Detect which cell encompasses the target text, then output its [X, Y] center coordinate. 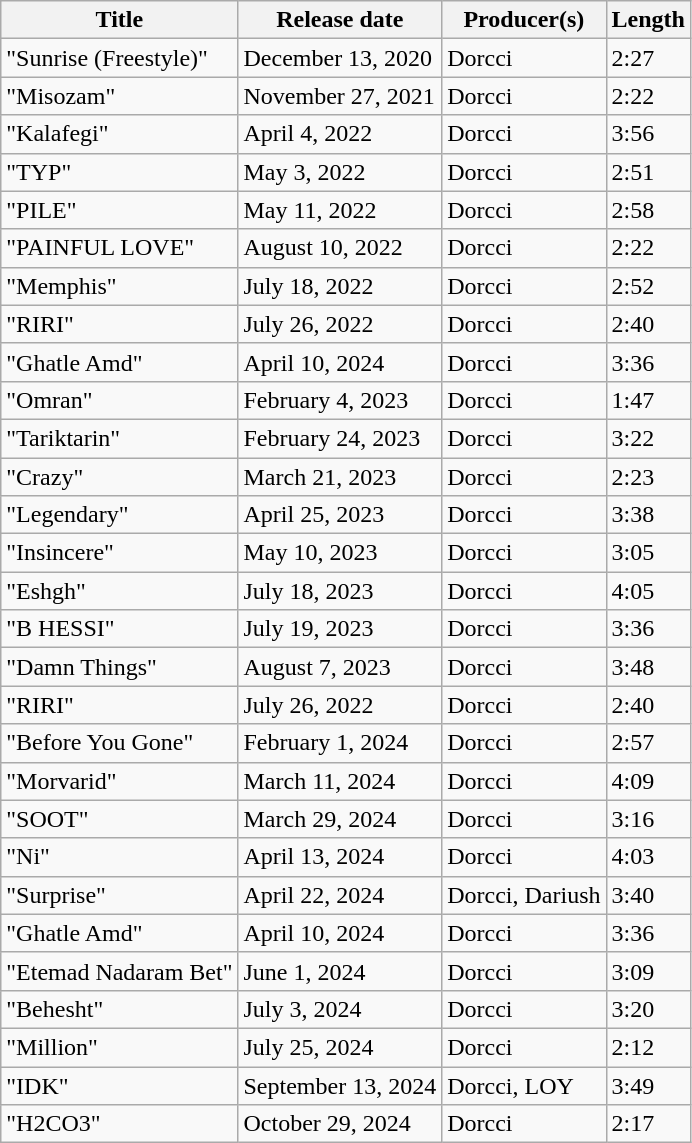
February 24, 2023 [340, 438]
3:22 [648, 438]
2:12 [648, 1047]
November 27, 2021 [340, 96]
1:47 [648, 400]
"Behesht" [120, 1009]
Dorcci, Dariush [524, 895]
"Legendary" [120, 515]
March 21, 2023 [340, 477]
"IDK" [120, 1085]
2:58 [648, 210]
2:51 [648, 172]
"PAINFUL LOVE" [120, 248]
July 18, 2023 [340, 591]
Title [120, 20]
December 13, 2020 [340, 58]
2:27 [648, 58]
3:38 [648, 515]
"Insincere" [120, 553]
2:57 [648, 743]
4:03 [648, 857]
June 1, 2024 [340, 971]
"Million" [120, 1047]
"Kalafegi" [120, 134]
"Sunrise (Freestyle)" [120, 58]
February 4, 2023 [340, 400]
"SOOT" [120, 819]
"Tariktarin" [120, 438]
2:52 [648, 286]
"Misozam" [120, 96]
April 22, 2024 [340, 895]
May 11, 2022 [340, 210]
July 18, 2022 [340, 286]
3:05 [648, 553]
3:09 [648, 971]
July 19, 2023 [340, 629]
"Ni" [120, 857]
April 25, 2023 [340, 515]
3:49 [648, 1085]
3:40 [648, 895]
August 10, 2022 [340, 248]
"Eshgh" [120, 591]
Length [648, 20]
"Surprise" [120, 895]
3:56 [648, 134]
February 1, 2024 [340, 743]
4:05 [648, 591]
"Morvarid" [120, 781]
3:16 [648, 819]
August 7, 2023 [340, 667]
April 13, 2024 [340, 857]
Dorcci, LOY [524, 1085]
March 29, 2024 [340, 819]
"Omran" [120, 400]
"TYP" [120, 172]
"Damn Things" [120, 667]
"Before You Gone" [120, 743]
April 4, 2022 [340, 134]
3:20 [648, 1009]
Producer(s) [524, 20]
July 25, 2024 [340, 1047]
July 3, 2024 [340, 1009]
"B HESSI" [120, 629]
"Etemad Nadaram Bet" [120, 971]
May 10, 2023 [340, 553]
"H2CO3" [120, 1124]
2:17 [648, 1124]
"Memphis" [120, 286]
3:48 [648, 667]
March 11, 2024 [340, 781]
May 3, 2022 [340, 172]
2:23 [648, 477]
October 29, 2024 [340, 1124]
Release date [340, 20]
September 13, 2024 [340, 1085]
"Crazy" [120, 477]
4:09 [648, 781]
"PILE" [120, 210]
